Scan for the cell matching the given text and deliver its (X, Y) coordinate at center. 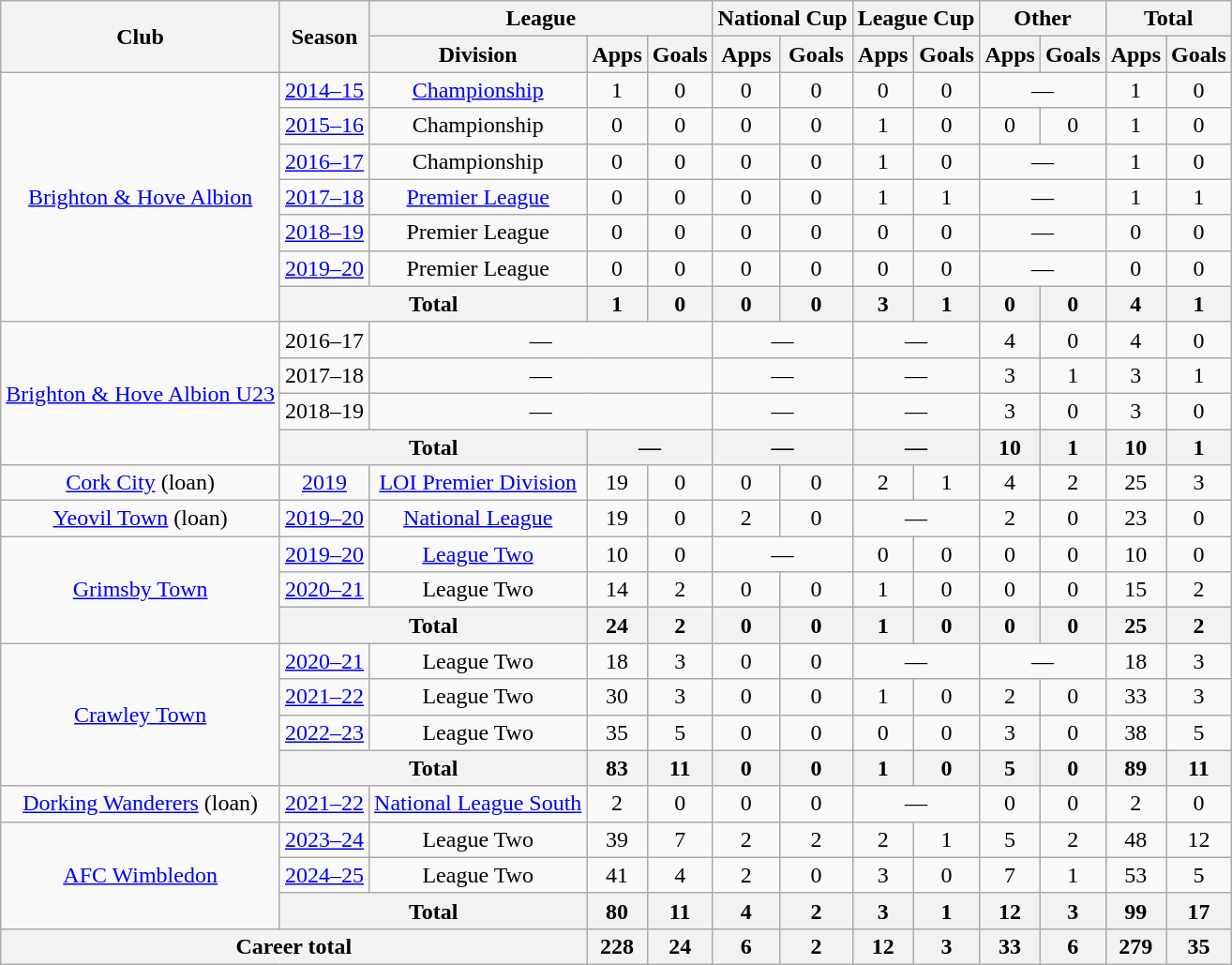
Career total (294, 946)
Club (141, 37)
53 (1135, 875)
99 (1135, 911)
23 (1135, 519)
Division (478, 54)
2024–25 (324, 875)
228 (617, 946)
League (542, 19)
48 (1135, 839)
Dorking Wanderers (loan) (141, 804)
AFC Wimbledon (141, 875)
Grimsby Town (141, 590)
30 (617, 697)
Other (1043, 19)
14 (617, 590)
Cork City (loan) (141, 483)
41 (617, 875)
89 (1135, 768)
National Cup (782, 19)
2019 (324, 483)
2022–23 (324, 732)
17 (1199, 911)
38 (1135, 732)
39 (617, 839)
15 (1135, 590)
Crawley Town (141, 715)
National League (478, 519)
LOI Premier Division (478, 483)
2014–15 (324, 90)
League Cup (916, 19)
Season (324, 37)
National League South (478, 804)
279 (1135, 946)
80 (617, 911)
Brighton & Hove Albion (141, 197)
83 (617, 768)
Brighton & Hove Albion U23 (141, 393)
2015–16 (324, 126)
2023–24 (324, 839)
Yeovil Town (loan) (141, 519)
